Identify which cell holds the provided text, then report its (X, Y) central coordinate. 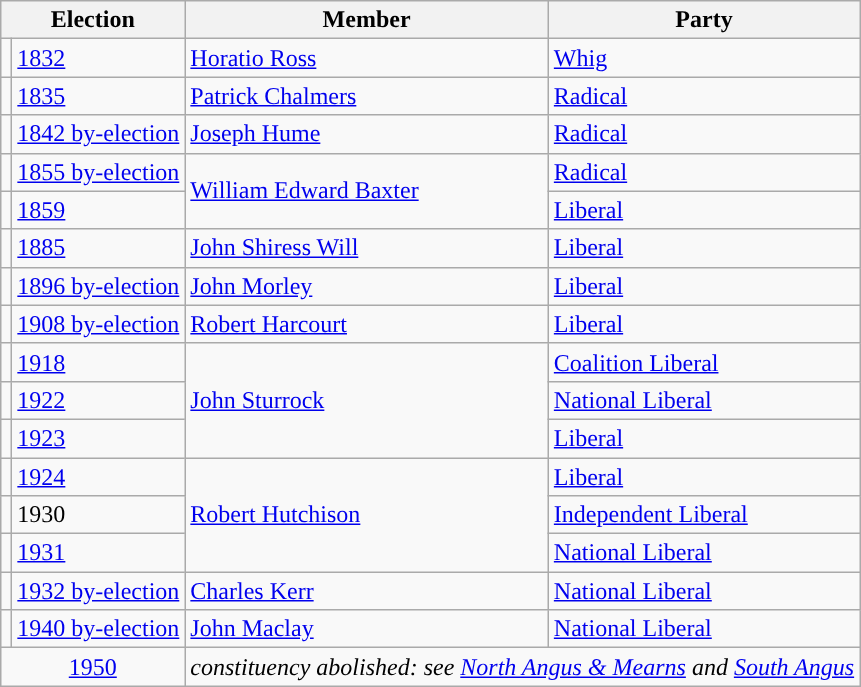
Whig (704, 58)
1950 (93, 667)
1842 by-election (98, 134)
Patrick Chalmers (366, 96)
1855 by-election (98, 172)
1940 by-election (98, 629)
1885 (98, 248)
Independent Liberal (704, 515)
Election (93, 20)
John Maclay (366, 629)
John Sturrock (366, 400)
John Morley (366, 286)
1835 (98, 96)
William Edward Baxter (366, 191)
John Shiress Will (366, 248)
1931 (98, 553)
Member (366, 20)
Party (704, 20)
1922 (98, 400)
Robert Harcourt (366, 324)
1859 (98, 210)
Joseph Hume (366, 134)
1932 by-election (98, 591)
Robert Hutchison (366, 515)
1908 by-election (98, 324)
1918 (98, 362)
Coalition Liberal (704, 362)
1832 (98, 58)
1924 (98, 477)
Horatio Ross (366, 58)
1930 (98, 515)
Charles Kerr (366, 591)
1923 (98, 438)
constituency abolished: see North Angus & Mearns and South Angus (522, 667)
1896 by-election (98, 286)
